From the cell containing the given text, extract its center point as [X, Y] coordinate. 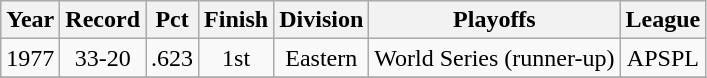
Year [30, 20]
Pct [172, 20]
League [663, 20]
World Series (runner-up) [494, 58]
Eastern [322, 58]
Division [322, 20]
Playoffs [494, 20]
Record [103, 20]
.623 [172, 58]
1st [236, 58]
APSPL [663, 58]
1977 [30, 58]
33-20 [103, 58]
Finish [236, 20]
